Capture the cell that displays the provided text and extract its [x, y] central coordinate. 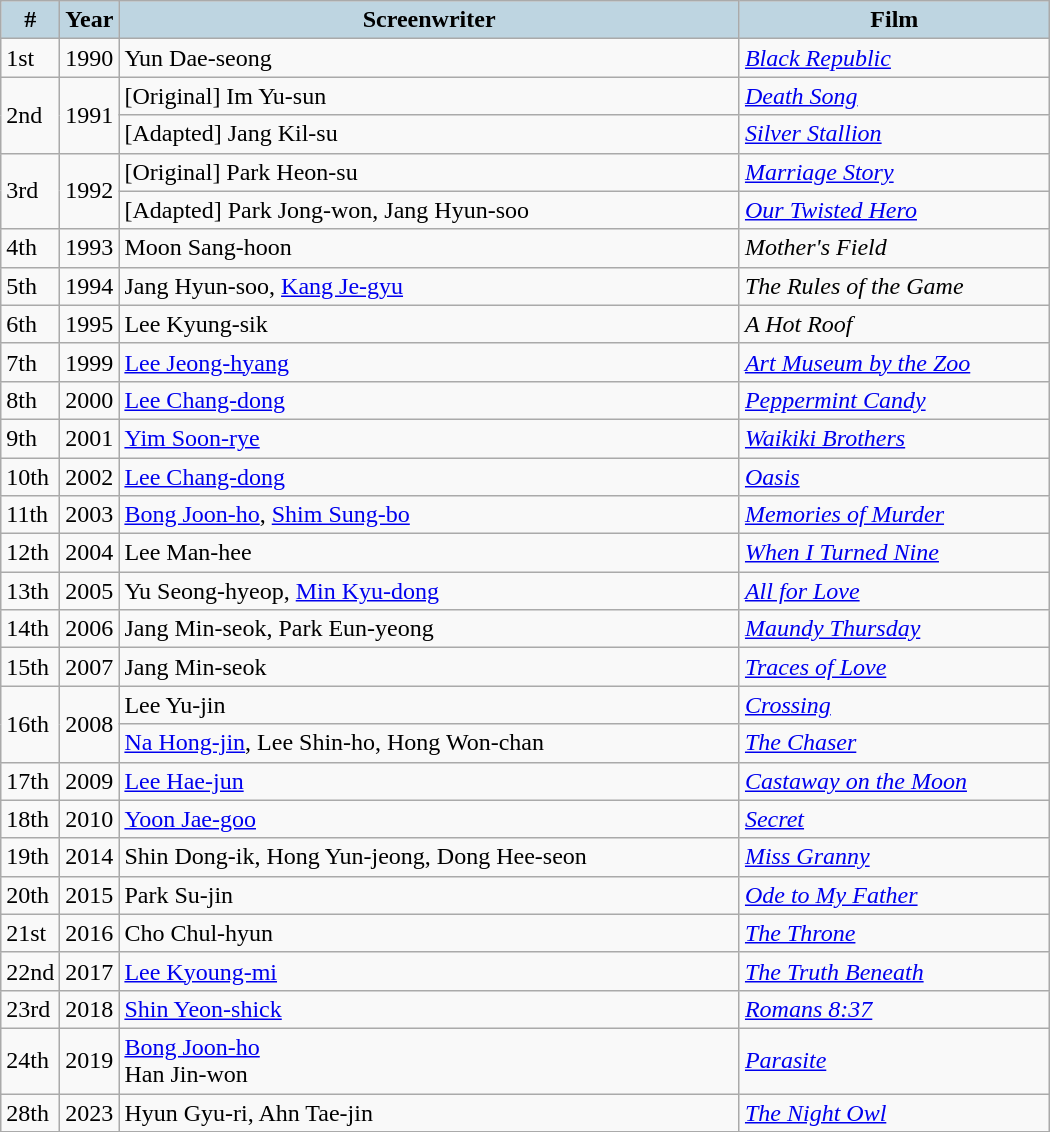
Black Republic [894, 58]
Jang Min-seok [430, 667]
Lee Jeong-hyang [430, 362]
Lee Kyoung-mi [430, 971]
2002 [90, 477]
Our Twisted Hero [894, 210]
A Hot Roof [894, 324]
19th [30, 857]
[Original] Park Heon-su [430, 172]
23rd [30, 1009]
2015 [90, 895]
Maundy Thursday [894, 629]
Death Song [894, 96]
18th [30, 819]
# [30, 20]
2007 [90, 667]
7th [30, 362]
Lee Kyung-sik [430, 324]
Ode to My Father [894, 895]
11th [30, 515]
6th [30, 324]
2nd [30, 115]
[Adapted] Park Jong-won, Jang Hyun-soo [430, 210]
Bong Joon-hoHan Jin-won [430, 1060]
Lee Yu-jin [430, 705]
2004 [90, 553]
9th [30, 438]
Yun Dae-seong [430, 58]
Yoon Jae-goo [430, 819]
Jang Min-seok, Park Eun-yeong [430, 629]
Film [894, 20]
2005 [90, 591]
2001 [90, 438]
Memories of Murder [894, 515]
16th [30, 724]
Peppermint Candy [894, 400]
2014 [90, 857]
Castaway on the Moon [894, 781]
3rd [30, 191]
Marriage Story [894, 172]
20th [30, 895]
Oasis [894, 477]
The Night Owl [894, 1113]
Hyun Gyu-ri, Ahn Tae-jin [430, 1113]
All for Love [894, 591]
Silver Stallion [894, 134]
1990 [90, 58]
Mother's Field [894, 248]
2000 [90, 400]
8th [30, 400]
1994 [90, 286]
[Original] Im Yu-sun [430, 96]
Traces of Love [894, 667]
2008 [90, 724]
2023 [90, 1113]
When I Turned Nine [894, 553]
12th [30, 553]
1993 [90, 248]
Cho Chul-hyun [430, 933]
The Truth Beneath [894, 971]
Yu Seong-hyeop, Min Kyu-dong [430, 591]
2009 [90, 781]
2003 [90, 515]
Bong Joon-ho, Shim Sung-bo [430, 515]
Lee Man-hee [430, 553]
Parasite [894, 1060]
5th [30, 286]
Screenwriter [430, 20]
2016 [90, 933]
Miss Granny [894, 857]
1999 [90, 362]
2010 [90, 819]
Shin Yeon-shick [430, 1009]
24th [30, 1060]
Year [90, 20]
Na Hong-jin, Lee Shin-ho, Hong Won-chan [430, 743]
2019 [90, 1060]
28th [30, 1113]
22nd [30, 971]
2018 [90, 1009]
Lee Hae-jun [430, 781]
13th [30, 591]
The Rules of the Game [894, 286]
21st [30, 933]
1992 [90, 191]
Jang Hyun-soo, Kang Je-gyu [430, 286]
2017 [90, 971]
Romans 8:37 [894, 1009]
The Throne [894, 933]
2006 [90, 629]
Waikiki Brothers [894, 438]
Art Museum by the Zoo [894, 362]
1991 [90, 115]
10th [30, 477]
17th [30, 781]
14th [30, 629]
Secret [894, 819]
15th [30, 667]
Moon Sang-hoon [430, 248]
[Adapted] Jang Kil-su [430, 134]
The Chaser [894, 743]
Crossing [894, 705]
1st [30, 58]
Park Su-jin [430, 895]
Shin Dong-ik, Hong Yun-jeong, Dong Hee-seon [430, 857]
1995 [90, 324]
4th [30, 248]
Yim Soon-rye [430, 438]
